Locate the cell with the specified text and output its [X, Y] center coordinate. 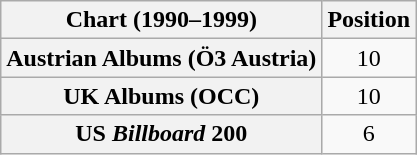
6 [369, 134]
Chart (1990–1999) [162, 20]
UK Albums (OCC) [162, 96]
US Billboard 200 [162, 134]
Austrian Albums (Ö3 Austria) [162, 58]
Position [369, 20]
